Locate the cell with the specified text and output its (x, y) center coordinate. 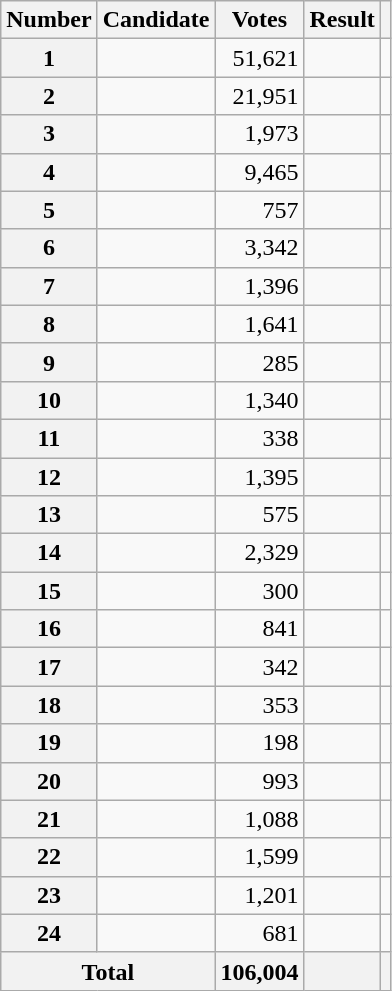
106,004 (260, 971)
Candidate (156, 20)
1,641 (260, 324)
198 (260, 743)
1,088 (260, 819)
20 (49, 781)
993 (260, 781)
51,621 (260, 58)
9,465 (260, 172)
10 (49, 400)
17 (49, 667)
757 (260, 210)
1,973 (260, 134)
Result (342, 20)
6 (49, 248)
19 (49, 743)
5 (49, 210)
14 (49, 553)
4 (49, 172)
21,951 (260, 96)
1,340 (260, 400)
338 (260, 438)
841 (260, 629)
1 (49, 58)
9 (49, 362)
300 (260, 591)
1,396 (260, 286)
575 (260, 515)
2,329 (260, 553)
Total (108, 971)
1,599 (260, 857)
681 (260, 933)
1,395 (260, 477)
15 (49, 591)
Number (49, 20)
2 (49, 96)
285 (260, 362)
353 (260, 705)
7 (49, 286)
342 (260, 667)
3 (49, 134)
1,201 (260, 895)
21 (49, 819)
11 (49, 438)
23 (49, 895)
8 (49, 324)
Votes (260, 20)
22 (49, 857)
13 (49, 515)
12 (49, 477)
16 (49, 629)
24 (49, 933)
18 (49, 705)
3,342 (260, 248)
